Search for the cell housing the specified text and yield its (x, y) center coordinate. 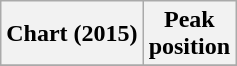
Peakposition (189, 34)
Chart (2015) (72, 34)
